From the cell containing the given text, extract its center point as [x, y] coordinate. 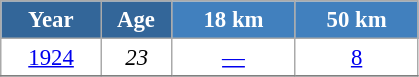
23 [136, 58]
18 km [234, 20]
— [234, 58]
8 [356, 58]
Year [52, 20]
Age [136, 20]
1924 [52, 58]
50 km [356, 20]
